Locate the cell with the specified text and output its [X, Y] center coordinate. 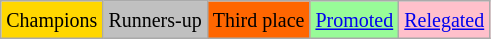
Promoted [354, 20]
Relegated [444, 20]
Champions [52, 20]
Third place [258, 20]
Runners-up [155, 20]
